Search for the cell housing the specified text and yield its (X, Y) center coordinate. 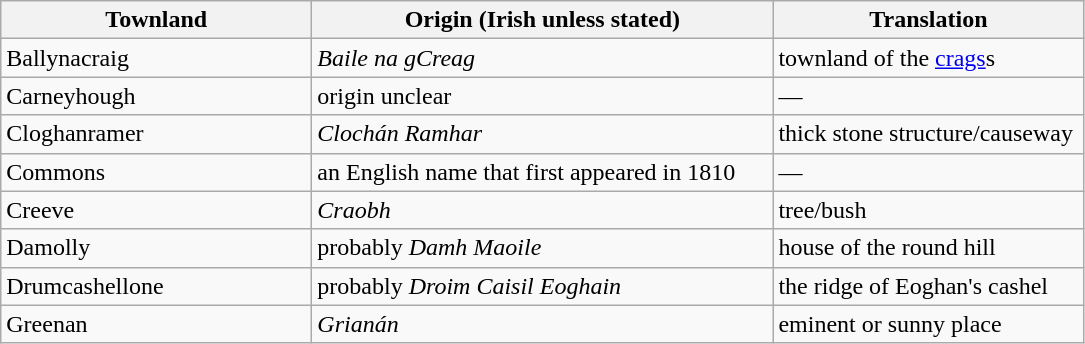
Damolly (156, 248)
probably Damh Maoile (542, 248)
an English name that first appeared in 1810 (542, 172)
house of the round hill (928, 248)
Carneyhough (156, 96)
Creeve (156, 210)
Translation (928, 20)
thick stone structure/causeway (928, 134)
townland of the cragss (928, 58)
Commons (156, 172)
Baile na gCreag (542, 58)
Grianán (542, 324)
origin unclear (542, 96)
Ballynacraig (156, 58)
Townland (156, 20)
Drumcashellone (156, 286)
Cloghanramer (156, 134)
the ridge of Eoghan's cashel (928, 286)
eminent or sunny place (928, 324)
Greenan (156, 324)
Craobh (542, 210)
probably Droim Caisil Eoghain (542, 286)
Origin (Irish unless stated) (542, 20)
tree/bush (928, 210)
Clochán Ramhar (542, 134)
